From the cell containing the given text, extract its center point as [X, Y] coordinate. 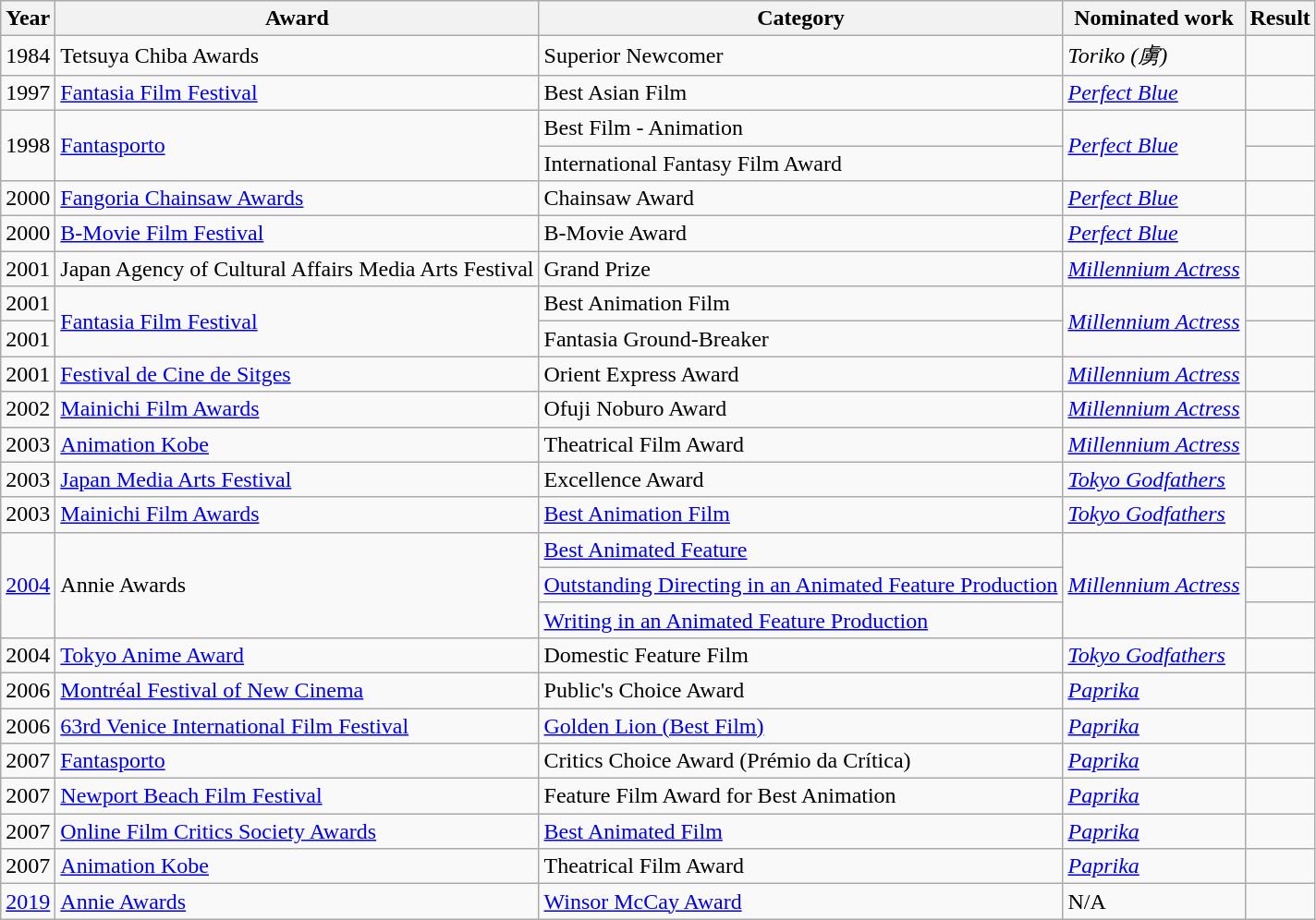
1998 [28, 145]
B-Movie Award [800, 234]
Tetsuya Chiba Awards [298, 55]
B-Movie Film Festival [298, 234]
Best Asian Film [800, 92]
N/A [1153, 902]
Nominated work [1153, 18]
Domestic Feature Film [800, 655]
Best Animated Film [800, 831]
Best Animated Feature [800, 550]
International Fantasy Film Award [800, 163]
Critics Choice Award (Prémio da Crítica) [800, 761]
Japan Media Arts Festival [298, 479]
Result [1280, 18]
Japan Agency of Cultural Affairs Media Arts Festival [298, 269]
Category [800, 18]
Toriko (虜) [1153, 55]
Orient Express Award [800, 374]
63rd Venice International Film Festival [298, 725]
Fangoria Chainsaw Awards [298, 199]
2019 [28, 902]
1997 [28, 92]
Ofuji Noburo Award [800, 409]
Chainsaw Award [800, 199]
Excellence Award [800, 479]
Fantasia Ground-Breaker [800, 339]
Outstanding Directing in an Animated Feature Production [800, 585]
Award [298, 18]
Public's Choice Award [800, 690]
2002 [28, 409]
Feature Film Award for Best Animation [800, 796]
Online Film Critics Society Awards [298, 831]
Best Film - Animation [800, 127]
Winsor McCay Award [800, 902]
Year [28, 18]
Festival de Cine de Sitges [298, 374]
1984 [28, 55]
Golden Lion (Best Film) [800, 725]
Montréal Festival of New Cinema [298, 690]
Writing in an Animated Feature Production [800, 620]
Grand Prize [800, 269]
Newport Beach Film Festival [298, 796]
Superior Newcomer [800, 55]
Tokyo Anime Award [298, 655]
